Pinpoint the cell where the given text exists, returning its [X, Y] midpoint coordinate. 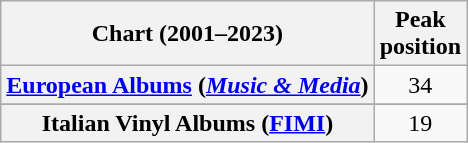
Chart (2001–2023) [188, 34]
19 [420, 123]
34 [420, 85]
Italian Vinyl Albums (FIMI) [188, 123]
Peakposition [420, 34]
European Albums (Music & Media) [188, 85]
